Search for the cell housing the specified text and yield its [X, Y] center coordinate. 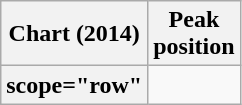
Peakposition [194, 34]
Chart (2014) [74, 34]
scope="row" [74, 85]
